Output the (X, Y) coordinate of the center of the cell containing the given text.  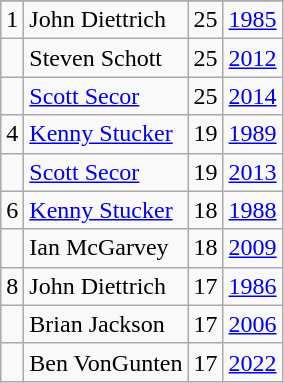
Ian McGarvey (106, 248)
1986 (252, 286)
Ben VonGunten (106, 362)
4 (12, 134)
2009 (252, 248)
Steven Schott (106, 58)
1988 (252, 210)
6 (12, 210)
2014 (252, 96)
2012 (252, 58)
8 (12, 286)
1 (12, 20)
2022 (252, 362)
2013 (252, 172)
Brian Jackson (106, 324)
2006 (252, 324)
1989 (252, 134)
1985 (252, 20)
